Return (x, y) of the center of cell containing provided text 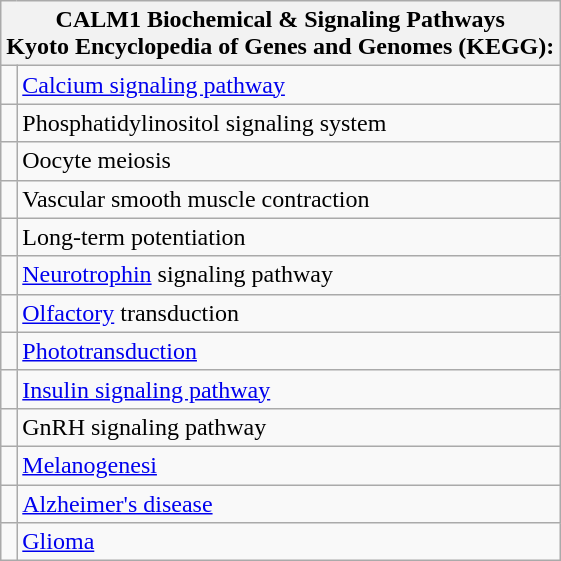
CALM1 Biochemical & Signaling PathwaysKyoto Encyclopedia of Genes and Genomes (KEGG): (280, 34)
Phosphatidylinositol signaling system (288, 123)
Phototransduction (288, 351)
Glioma (288, 542)
Calcium signaling pathway (288, 85)
Vascular smooth muscle contraction (288, 199)
Neurotrophin signaling pathway (288, 275)
GnRH signaling pathway (288, 427)
Melanogenesi (288, 465)
Oocyte meiosis (288, 161)
Long-term potentiation (288, 237)
Alzheimer's disease (288, 503)
Insulin signaling pathway (288, 389)
Olfactory transduction (288, 313)
